Locate the cell with the specified text and output its [X, Y] center coordinate. 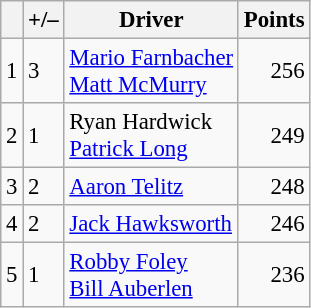
Driver [151, 20]
Aaron Telitz [151, 187]
+/– [44, 20]
248 [274, 187]
Jack Hawksworth [151, 224]
Points [274, 20]
Mario Farnbacher Matt McMurry [151, 72]
246 [274, 224]
249 [274, 136]
Ryan Hardwick Patrick Long [151, 136]
236 [274, 276]
4 [12, 224]
256 [274, 72]
Robby Foley Bill Auberlen [151, 276]
5 [12, 276]
